Detect which cell encompasses the target text, then output its (x, y) center coordinate. 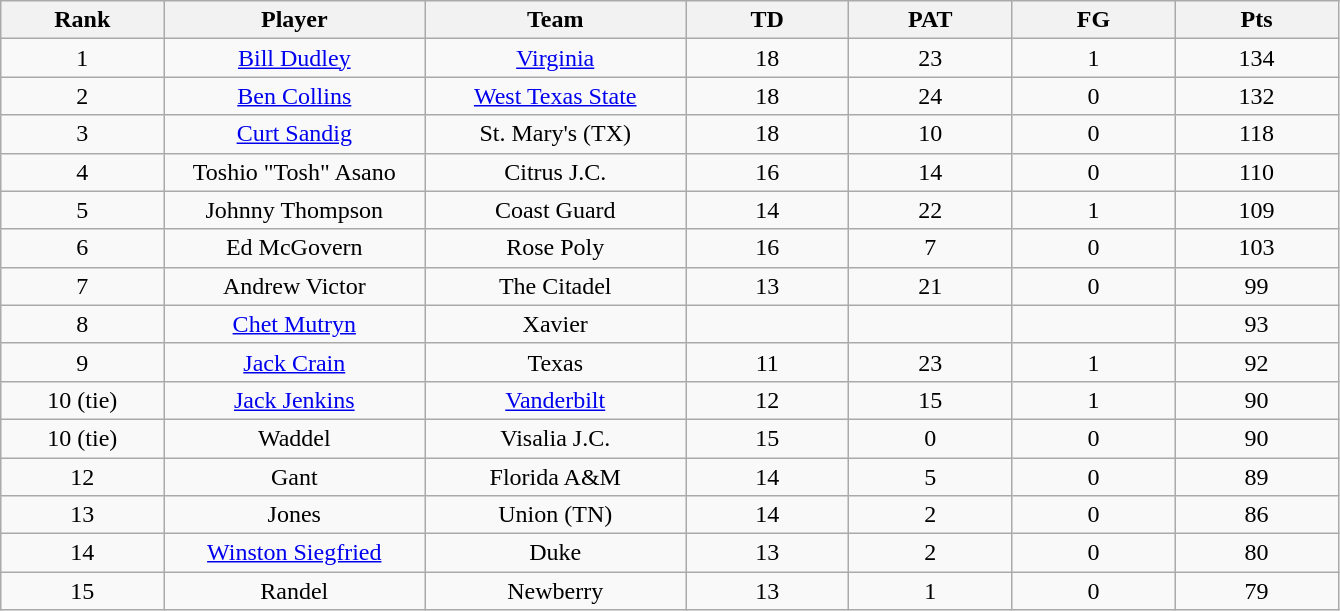
Newberry (556, 591)
Andrew Victor (294, 286)
Chet Mutryn (294, 324)
Waddel (294, 438)
Rose Poly (556, 248)
110 (1256, 172)
103 (1256, 248)
Coast Guard (556, 210)
79 (1256, 591)
134 (1256, 58)
Rank (82, 20)
21 (930, 286)
6 (82, 248)
Jack Crain (294, 362)
9 (82, 362)
109 (1256, 210)
22 (930, 210)
West Texas State (556, 96)
FG (1094, 20)
11 (768, 362)
10 (930, 134)
92 (1256, 362)
Team (556, 20)
The Citadel (556, 286)
93 (1256, 324)
24 (930, 96)
Citrus J.C. (556, 172)
Jones (294, 515)
4 (82, 172)
Player (294, 20)
Winston Siegfried (294, 553)
8 (82, 324)
3 (82, 134)
St. Mary's (TX) (556, 134)
Ben Collins (294, 96)
Xavier (556, 324)
Vanderbilt (556, 400)
Virginia (556, 58)
Union (TN) (556, 515)
132 (1256, 96)
89 (1256, 477)
Duke (556, 553)
Jack Jenkins (294, 400)
Randel (294, 591)
Toshio "Tosh" Asano (294, 172)
Johnny Thompson (294, 210)
Curt Sandig (294, 134)
86 (1256, 515)
Visalia J.C. (556, 438)
Gant (294, 477)
118 (1256, 134)
Bill Dudley (294, 58)
Ed McGovern (294, 248)
Texas (556, 362)
TD (768, 20)
80 (1256, 553)
99 (1256, 286)
Florida A&M (556, 477)
Pts (1256, 20)
PAT (930, 20)
